For the text-containing cell, return its midpoint in [X, Y] coordinate format. 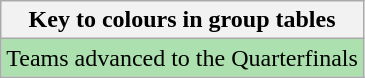
Teams advanced to the Quarterfinals [182, 58]
Key to colours in group tables [182, 20]
